Return the (X, Y) coordinate for the center point of the cell that contains the specified text.  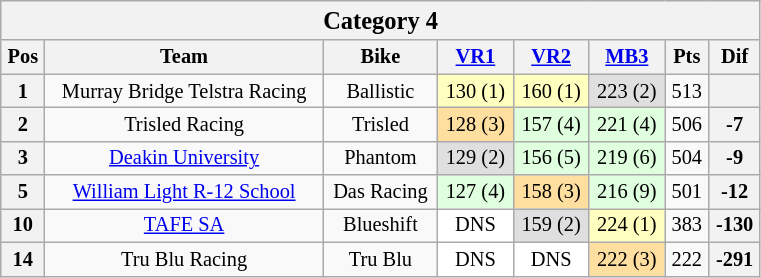
501 (687, 192)
Das Racing (380, 192)
222 (3) (627, 259)
VR2 (551, 57)
MB3 (627, 57)
222 (687, 259)
158 (3) (551, 192)
Team (184, 57)
Blueshift (380, 225)
Deakin University (184, 158)
506 (687, 124)
Phantom (380, 158)
156 (5) (551, 158)
Bike (380, 57)
-7 (735, 124)
VR1 (476, 57)
159 (2) (551, 225)
10 (23, 225)
129 (2) (476, 158)
Trisled Racing (184, 124)
223 (2) (627, 91)
2 (23, 124)
Pos (23, 57)
Category 4 (381, 20)
160 (1) (551, 91)
Tru Blu Racing (184, 259)
TAFE SA (184, 225)
127 (4) (476, 192)
-291 (735, 259)
William Light R-12 School (184, 192)
513 (687, 91)
219 (6) (627, 158)
Ballistic (380, 91)
-130 (735, 225)
504 (687, 158)
14 (23, 259)
Tru Blu (380, 259)
3 (23, 158)
224 (1) (627, 225)
130 (1) (476, 91)
Dif (735, 57)
1 (23, 91)
128 (3) (476, 124)
5 (23, 192)
383 (687, 225)
216 (9) (627, 192)
221 (4) (627, 124)
Murray Bridge Telstra Racing (184, 91)
Pts (687, 57)
-12 (735, 192)
-9 (735, 158)
157 (4) (551, 124)
Trisled (380, 124)
